Capture the cell that displays the provided text and extract its (x, y) central coordinate. 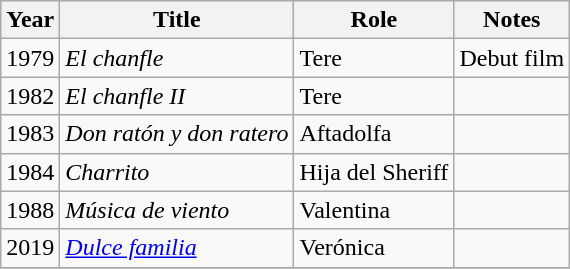
1979 (30, 58)
Hija del Sheriff (374, 172)
Dulce familia (177, 248)
1982 (30, 96)
Valentina (374, 210)
Verónica (374, 248)
Notes (512, 20)
Year (30, 20)
1988 (30, 210)
Role (374, 20)
Música de viento (177, 210)
El chanfle II (177, 96)
1984 (30, 172)
El chanfle (177, 58)
Charrito (177, 172)
Title (177, 20)
Aftadolfa (374, 134)
Debut film (512, 58)
2019 (30, 248)
Don ratón y don ratero (177, 134)
1983 (30, 134)
